Return the (X, Y) coordinate for the center point of the cell that contains the specified text.  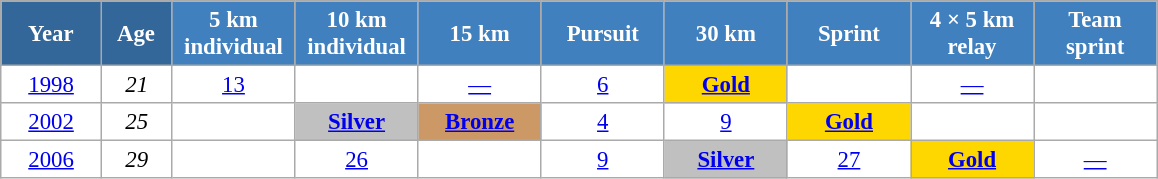
30 km (726, 34)
2002 (52, 122)
4 × 5 km relay (972, 34)
10 km individual (356, 34)
13 (234, 85)
1998 (52, 85)
6 (602, 85)
26 (356, 160)
29 (136, 160)
Year (52, 34)
21 (136, 85)
Pursuit (602, 34)
15 km (480, 34)
2006 (52, 160)
5 km individual (234, 34)
27 (848, 160)
4 (602, 122)
25 (136, 122)
Team sprint (1096, 34)
Age (136, 34)
Bronze (480, 122)
Sprint (848, 34)
